Determine the (x, y) coordinate at the center of the cell enclosing the given text.  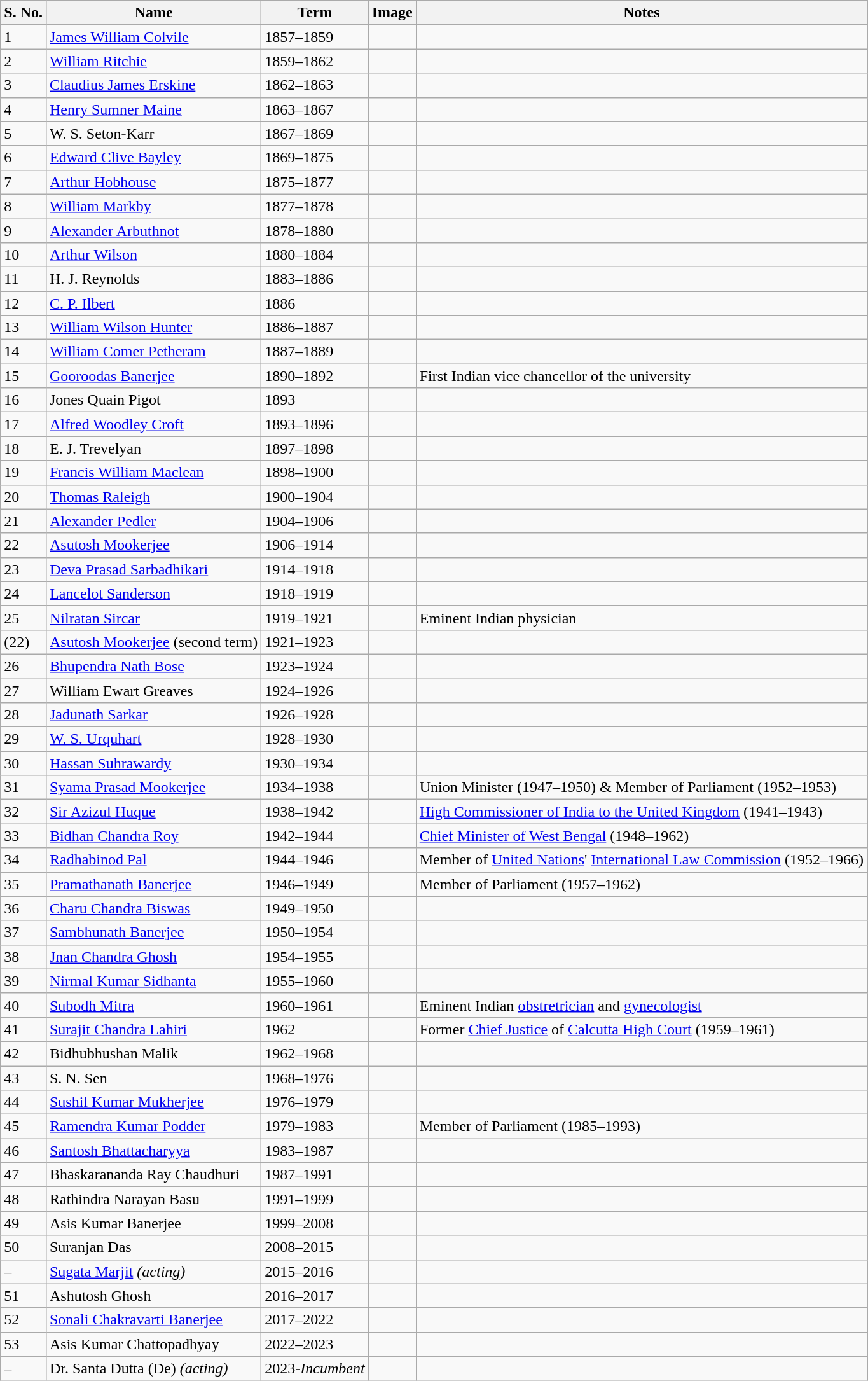
1893 (315, 400)
William Markby (153, 206)
1934–1938 (315, 788)
Pramathanath Banerjee (153, 884)
1954–1955 (315, 957)
Deva Prasad Sarbadhikari (153, 569)
E. J. Trevelyan (153, 448)
1883–1886 (315, 279)
1950–1954 (315, 933)
W. S. Seton-Karr (153, 134)
Asutosh Mookerjee (second term) (153, 642)
Image (392, 13)
Asis Kumar Chattopadhyay (153, 1344)
Sonali Chakravarti Banerjee (153, 1320)
1991–1999 (315, 1199)
50 (24, 1247)
1914–1918 (315, 569)
1946–1949 (315, 884)
2016–2017 (315, 1296)
Union Minister (1947–1950) & Member of Parliament (1952–1953) (641, 788)
35 (24, 884)
7 (24, 182)
17 (24, 424)
25 (24, 618)
1890–1892 (315, 376)
1926–1928 (315, 715)
Edward Clive Bayley (153, 158)
1857–1859 (315, 37)
41 (24, 1029)
1906–1914 (315, 545)
Alfred Woodley Croft (153, 424)
1880–1884 (315, 254)
High Commissioner of India to the United Kingdom (1941–1943) (641, 812)
2008–2015 (315, 1247)
Jadunath Sarkar (153, 715)
Member of Parliament (1985–1993) (641, 1127)
1983–1987 (315, 1151)
Henry Sumner Maine (153, 109)
1968–1976 (315, 1078)
Alexander Pedler (153, 521)
1999–2008 (315, 1223)
20 (24, 497)
William Wilson Hunter (153, 328)
8 (24, 206)
William Ewart Greaves (153, 690)
1887–1889 (315, 352)
1869–1875 (315, 158)
1918–1919 (315, 593)
1886 (315, 303)
Claudius James Erskine (153, 85)
1938–1942 (315, 812)
34 (24, 860)
Eminent Indian obstretrician and gynecologist (641, 1005)
44 (24, 1102)
2 (24, 61)
31 (24, 788)
Charu Chandra Biswas (153, 908)
Suranjan Das (153, 1247)
Sushil Kumar Mukherjee (153, 1102)
Syama Prasad Mookerjee (153, 788)
1859–1862 (315, 61)
24 (24, 593)
1949–1950 (315, 908)
19 (24, 473)
1877–1878 (315, 206)
Sugata Marjit (acting) (153, 1272)
37 (24, 933)
Sir Azizul Huque (153, 812)
52 (24, 1320)
23 (24, 569)
2022–2023 (315, 1344)
William Comer Petheram (153, 352)
27 (24, 690)
1928–1930 (315, 739)
S. No. (24, 13)
1962–1968 (315, 1053)
Bidhubhushan Malik (153, 1053)
Bhaskarananda Ray Chaudhuri (153, 1175)
46 (24, 1151)
39 (24, 981)
30 (24, 763)
14 (24, 352)
1878–1880 (315, 230)
Lancelot Sanderson (153, 593)
1919–1921 (315, 618)
1904–1906 (315, 521)
Asutosh Mookerjee (153, 545)
Term (315, 13)
Jones Quain Pigot (153, 400)
Francis William Maclean (153, 473)
40 (24, 1005)
9 (24, 230)
Jnan Chandra Ghosh (153, 957)
Arthur Hobhouse (153, 182)
38 (24, 957)
12 (24, 303)
Ashutosh Ghosh (153, 1296)
Former Chief Justice of Calcutta High Court (1959–1961) (641, 1029)
Subodh Mitra (153, 1005)
2015–2016 (315, 1272)
2023-Incumbent (315, 1368)
S. N. Sen (153, 1078)
1930–1934 (315, 763)
C. P. Ilbert (153, 303)
H. J. Reynolds (153, 279)
Bidhan Chandra Roy (153, 836)
(22) (24, 642)
1921–1923 (315, 642)
Thomas Raleigh (153, 497)
1 (24, 37)
1987–1991 (315, 1175)
36 (24, 908)
1875–1877 (315, 182)
43 (24, 1078)
1955–1960 (315, 981)
Surajit Chandra Lahiri (153, 1029)
Ramendra Kumar Podder (153, 1127)
Nilratan Sircar (153, 618)
James William Colvile (153, 37)
51 (24, 1296)
5 (24, 134)
Hassan Suhrawardy (153, 763)
22 (24, 545)
42 (24, 1053)
1863–1867 (315, 109)
1898–1900 (315, 473)
2017–2022 (315, 1320)
16 (24, 400)
1867–1869 (315, 134)
W. S. Urquhart (153, 739)
Radhabinod Pal (153, 860)
1944–1946 (315, 860)
13 (24, 328)
1893–1896 (315, 424)
26 (24, 666)
Gooroodas Banerjee (153, 376)
Eminent Indian physician (641, 618)
First Indian vice chancellor of the university (641, 376)
18 (24, 448)
1942–1944 (315, 836)
1886–1887 (315, 328)
21 (24, 521)
1976–1979 (315, 1102)
6 (24, 158)
48 (24, 1199)
Nirmal Kumar Sidhanta (153, 981)
Alexander Arbuthnot (153, 230)
Asis Kumar Banerjee (153, 1223)
Name (153, 13)
1962 (315, 1029)
10 (24, 254)
Rathindra Narayan Basu (153, 1199)
1897–1898 (315, 448)
1924–1926 (315, 690)
32 (24, 812)
Chief Minister of West Bengal (1948–1962) (641, 836)
Santosh Bhattacharyya (153, 1151)
William Ritchie (153, 61)
Dr. Santa Dutta (De) (acting) (153, 1368)
1900–1904 (315, 497)
Member of Parliament (1957–1962) (641, 884)
49 (24, 1223)
Notes (641, 13)
4 (24, 109)
1923–1924 (315, 666)
53 (24, 1344)
1862–1863 (315, 85)
47 (24, 1175)
15 (24, 376)
45 (24, 1127)
Sambhunath Banerjee (153, 933)
11 (24, 279)
Member of United Nations' International Law Commission (1952–1966) (641, 860)
33 (24, 836)
1979–1983 (315, 1127)
3 (24, 85)
Bhupendra Nath Bose (153, 666)
1960–1961 (315, 1005)
29 (24, 739)
28 (24, 715)
Arthur Wilson (153, 254)
